Determine the [X, Y] coordinate at the center of the cell enclosing the given text.  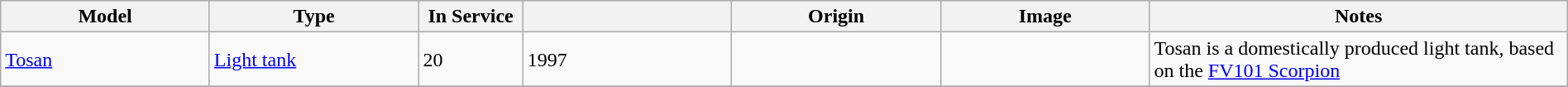
Tosan is a domestically produced light tank, based on the FV101 Scorpion [1358, 60]
In Service [471, 17]
Type [314, 17]
Notes [1358, 17]
1997 [627, 60]
Model [106, 17]
20 [471, 60]
Origin [837, 17]
Tosan [106, 60]
Light tank [314, 60]
Image [1045, 17]
